Pinpoint the cell where the given text exists, returning its (x, y) midpoint coordinate. 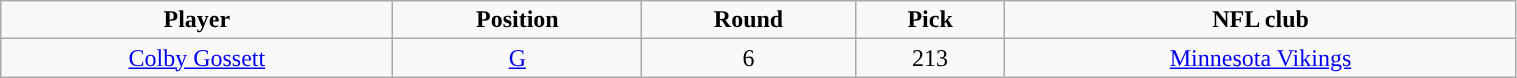
NFL club (1260, 20)
Player (197, 20)
6 (749, 58)
Minnesota Vikings (1260, 58)
Position (518, 20)
Round (749, 20)
Colby Gossett (197, 58)
Pick (930, 20)
G (518, 58)
213 (930, 58)
